Pinpoint the cell where the given text exists, returning its [X, Y] midpoint coordinate. 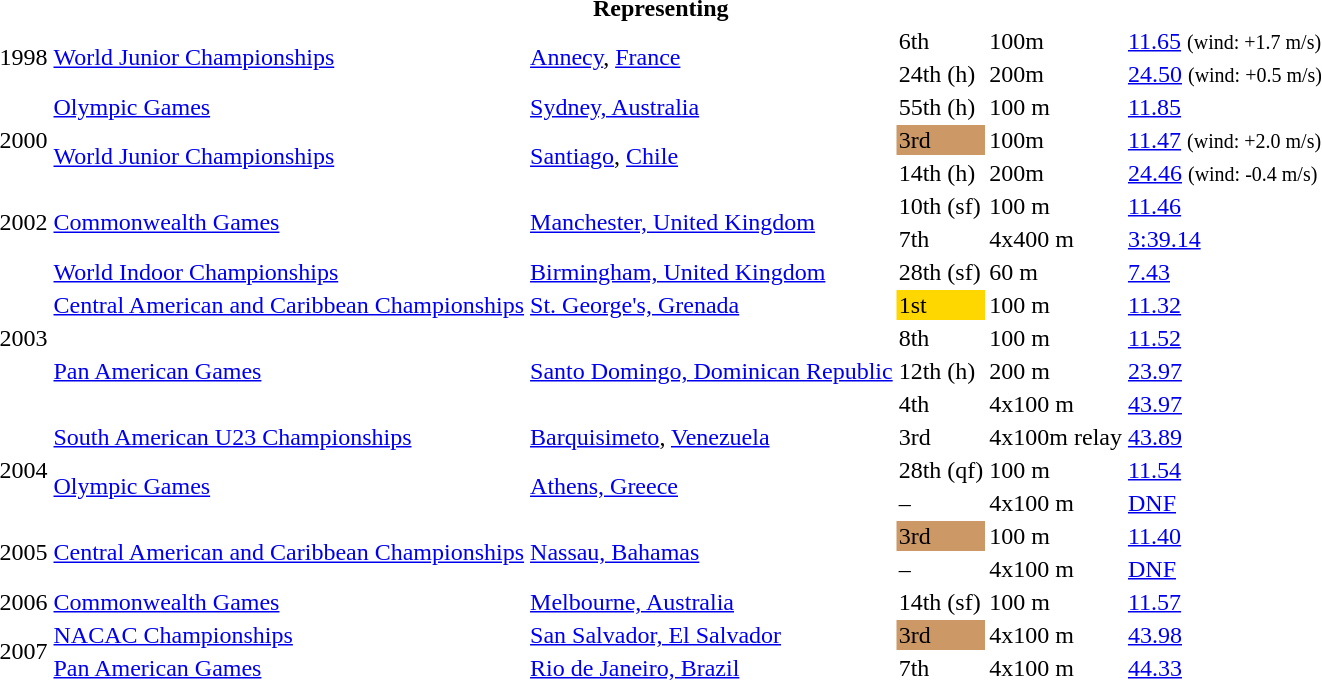
Birmingham, United Kingdom [712, 272]
Pan American Games [289, 371]
24th (h) [941, 74]
8th [941, 338]
Athens, Greece [712, 486]
200 m [1056, 371]
South American U23 Championships [289, 437]
6th [941, 41]
World Indoor Championships [289, 272]
60 m [1056, 272]
14th (sf) [941, 602]
San Salvador, El Salvador [712, 635]
28th (sf) [941, 272]
4x100m relay [1056, 437]
Barquisimeto, Venezuela [712, 437]
4x400 m [1056, 239]
10th (sf) [941, 206]
28th (qf) [941, 470]
Manchester, United Kingdom [712, 222]
Santiago, Chile [712, 156]
Santo Domingo, Dominican Republic [712, 371]
St. George's, Grenada [712, 305]
14th (h) [941, 173]
NACAC Championships [289, 635]
12th (h) [941, 371]
Melbourne, Australia [712, 602]
7th [941, 239]
Sydney, Australia [712, 107]
Nassau, Bahamas [712, 552]
4th [941, 404]
1st [941, 305]
Annecy, France [712, 58]
55th (h) [941, 107]
